Provide the [x, y] coordinate of the cell's center where the given text is located.  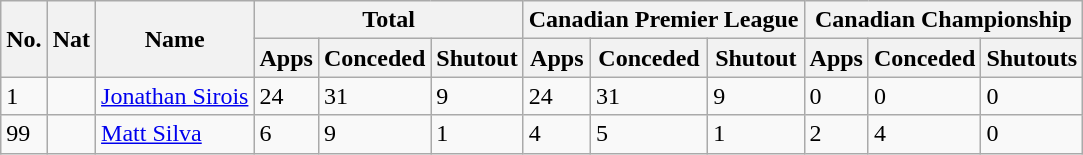
2 [836, 134]
Canadian Championship [944, 20]
Total [388, 20]
Jonathan Sirois [175, 96]
Name [175, 39]
Nat [71, 39]
Shutouts [1032, 58]
99 [24, 134]
Canadian Premier League [664, 20]
Matt Silva [175, 134]
6 [286, 134]
No. [24, 39]
5 [648, 134]
